Output the [x, y] coordinate of the center of the cell containing the given text.  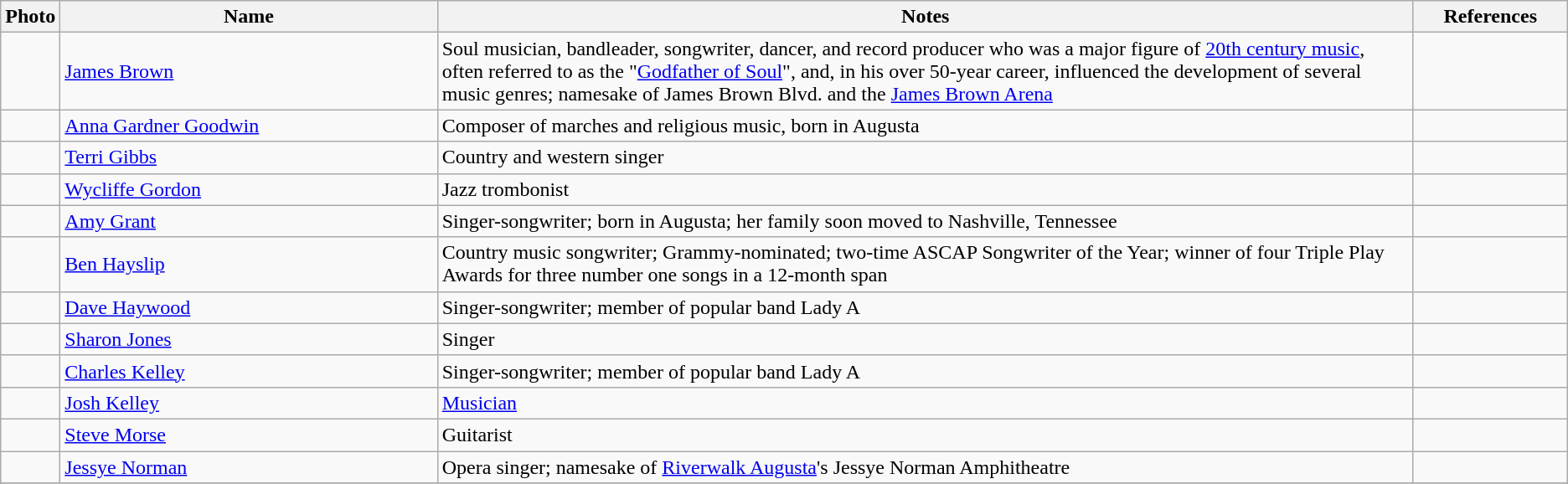
James Brown [249, 71]
Anna Gardner Goodwin [249, 126]
Steve Morse [249, 435]
Wycliffe Gordon [249, 189]
Musician [925, 403]
Name [249, 17]
Dave Haywood [249, 307]
Country and western singer [925, 157]
Jessye Norman [249, 466]
Jazz trombonist [925, 189]
Composer of marches and religious music, born in Augusta [925, 126]
References [1490, 17]
Amy Grant [249, 221]
Josh Kelley [249, 403]
Singer [925, 339]
Terri Gibbs [249, 157]
Ben Hayslip [249, 265]
Opera singer; namesake of Riverwalk Augusta's Jessye Norman Amphitheatre [925, 466]
Photo [30, 17]
Sharon Jones [249, 339]
Singer-songwriter; born in Augusta; her family soon moved to Nashville, Tennessee [925, 221]
Charles Kelley [249, 371]
Notes [925, 17]
Guitarist [925, 435]
